Return the (x, y) coordinate for the center point of the cell that contains the specified text.  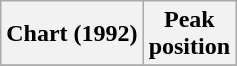
Chart (1992) (72, 34)
Peakposition (189, 34)
